Detect which cell encompasses the target text, then output its (x, y) center coordinate. 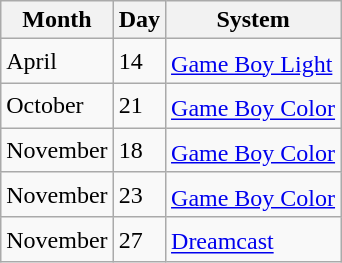
April (57, 62)
Game Boy Light (254, 62)
Day (139, 20)
23 (139, 194)
27 (139, 240)
14 (139, 62)
21 (139, 106)
18 (139, 150)
October (57, 106)
System (254, 20)
Dreamcast (254, 240)
Month (57, 20)
